From the cell containing the given text, extract its center point as [X, Y] coordinate. 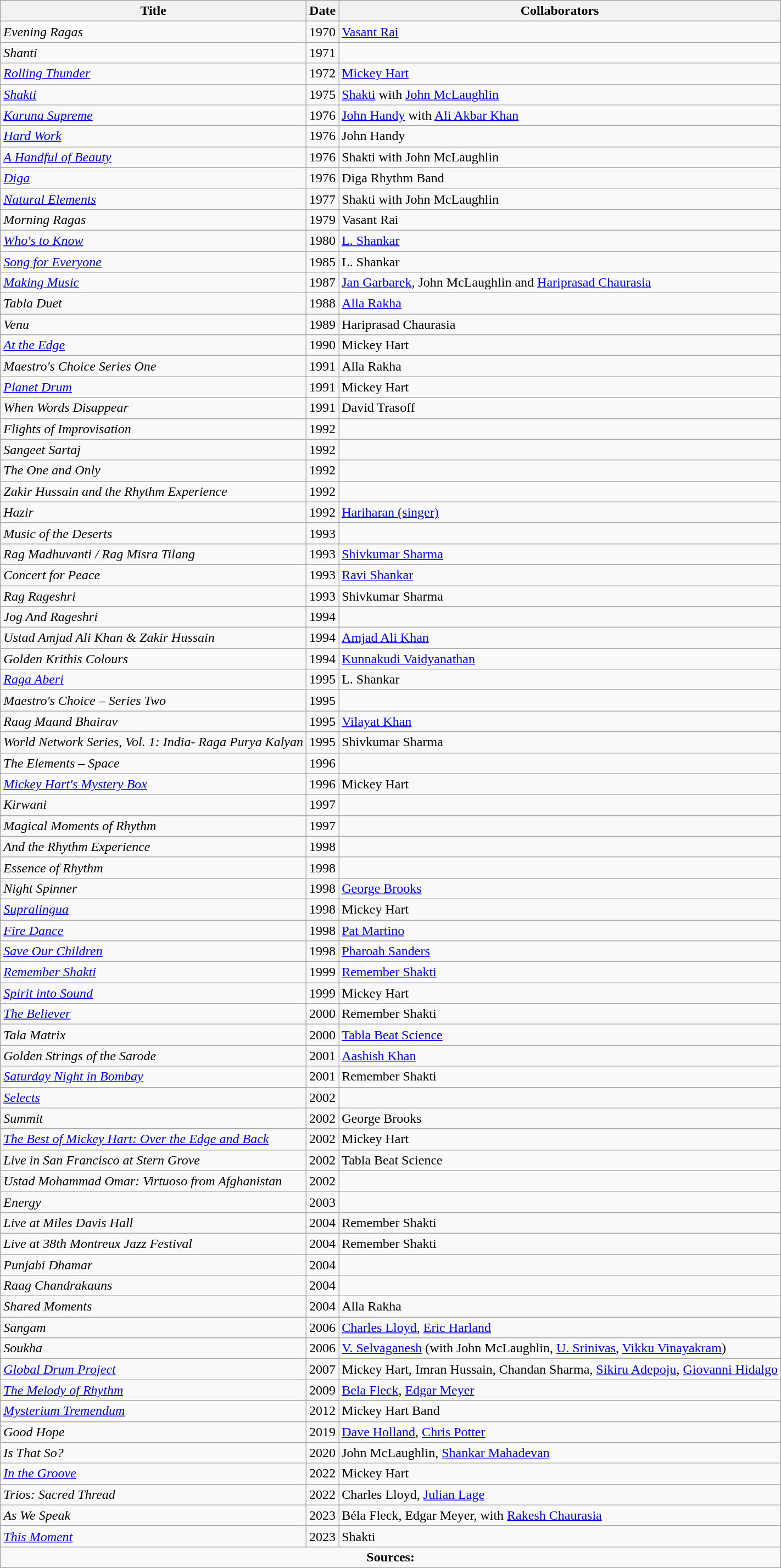
Hariharan (singer) [560, 512]
1980 [323, 240]
Tabla Duet [154, 304]
At the Edge [154, 345]
As We Speak [154, 1515]
Aashish Khan [560, 1056]
Morning Ragas [154, 220]
1970 [323, 32]
1975 [323, 94]
Magical Moments of Rhythm [154, 826]
The Melody of Rhythm [154, 1390]
Global Drum Project [154, 1369]
Diga [154, 178]
Live at Miles Davis Hall [154, 1223]
Dave Holland, Chris Potter [560, 1432]
Karuna Supreme [154, 115]
2019 [323, 1432]
Shared Moments [154, 1307]
1985 [323, 262]
Jog And Rageshri [154, 617]
Flights of Improvisation [154, 429]
Rag Rageshri [154, 596]
Béla Fleck, Edgar Meyer, with Rakesh Chaurasia [560, 1515]
Ustad Mohammad Omar: Virtuoso from Afghanistan [154, 1181]
Mysterium Tremendum [154, 1411]
A Handful of Beauty [154, 157]
Live in San Francisco at Stern Grove [154, 1160]
Collaborators [560, 11]
Supralingua [154, 909]
Kunnakudi Vaidyanathan [560, 659]
Maestro's Choice – Series Two [154, 701]
Title [154, 11]
Mickey Hart, Imran Hussain, Chandan Sharma, Sikiru Adepoju, Giovanni Hidalgo [560, 1369]
Planet Drum [154, 387]
Making Music [154, 283]
The One and Only [154, 471]
Save Our Children [154, 951]
1972 [323, 74]
And the Rhythm Experience [154, 847]
World Network Series, Vol. 1: India- Raga Purya Kalyan [154, 742]
Summit [154, 1118]
Golden Krithis Colours [154, 659]
Mickey Hart's Mystery Box [154, 784]
Essence of Rhythm [154, 867]
Sangeet Sartaj [154, 450]
Punjabi Dhamar [154, 1264]
Sangam [154, 1328]
Evening Ragas [154, 32]
Soukha [154, 1348]
John Handy with Ali Akbar Khan [560, 115]
Live at 38th Montreux Jazz Festival [154, 1244]
Trios: Sacred Thread [154, 1494]
Song for Everyone [154, 262]
Rolling Thunder [154, 74]
Vilayat Khan [560, 721]
Ustad Amjad Ali Khan & Zakir Hussain [154, 638]
2003 [323, 1202]
2007 [323, 1369]
Venu [154, 324]
Pharoah Sanders [560, 951]
Music of the Deserts [154, 533]
Zakir Hussain and the Rhythm Experience [154, 491]
Natural Elements [154, 199]
Golden Strings of the Sarode [154, 1056]
Pat Martino [560, 931]
Jan Garbarek, John McLaughlin and Hariprasad Chaurasia [560, 283]
Hazir [154, 512]
The Believer [154, 1014]
Raag Chandrakauns [154, 1286]
Fire Dance [154, 931]
Good Hope [154, 1432]
Date [323, 11]
This Moment [154, 1536]
In the Groove [154, 1474]
1977 [323, 199]
1989 [323, 324]
1979 [323, 220]
Rag Madhuvanti / Rag Misra Tilang [154, 554]
David Trasoff [560, 408]
When Words Disappear [154, 408]
2012 [323, 1411]
Bela Fleck, Edgar Meyer [560, 1390]
Shanti [154, 53]
Diga Rhythm Band [560, 178]
Charles Lloyd, Julian Lage [560, 1494]
Ravi Shankar [560, 575]
Charles Lloyd, Eric Harland [560, 1328]
Kirwani [154, 805]
2009 [323, 1390]
Spirit into Sound [154, 993]
2020 [323, 1453]
Night Spinner [154, 888]
The Best of Mickey Hart: Over the Edge and Back [154, 1139]
1990 [323, 345]
Amjad Ali Khan [560, 638]
Hariprasad Chaurasia [560, 324]
1988 [323, 304]
Is That So? [154, 1453]
Concert for Peace [154, 575]
1971 [323, 53]
Maestro's Choice Series One [154, 366]
Hard Work [154, 136]
The Elements – Space [154, 763]
Selects [154, 1097]
1987 [323, 283]
John McLaughlin, Shankar Mahadevan [560, 1453]
V. Selvaganesh (with John McLaughlin, U. Srinivas, Vikku Vinayakram) [560, 1348]
Energy [154, 1202]
Tala Matrix [154, 1035]
Mickey Hart Band [560, 1411]
Raag Maand Bhairav [154, 721]
John Handy [560, 136]
Who's to Know [154, 240]
Saturday Night in Bombay [154, 1077]
Raga Aberi [154, 680]
Sources: [391, 1557]
